Detect which cell encompasses the target text, then output its [X, Y] center coordinate. 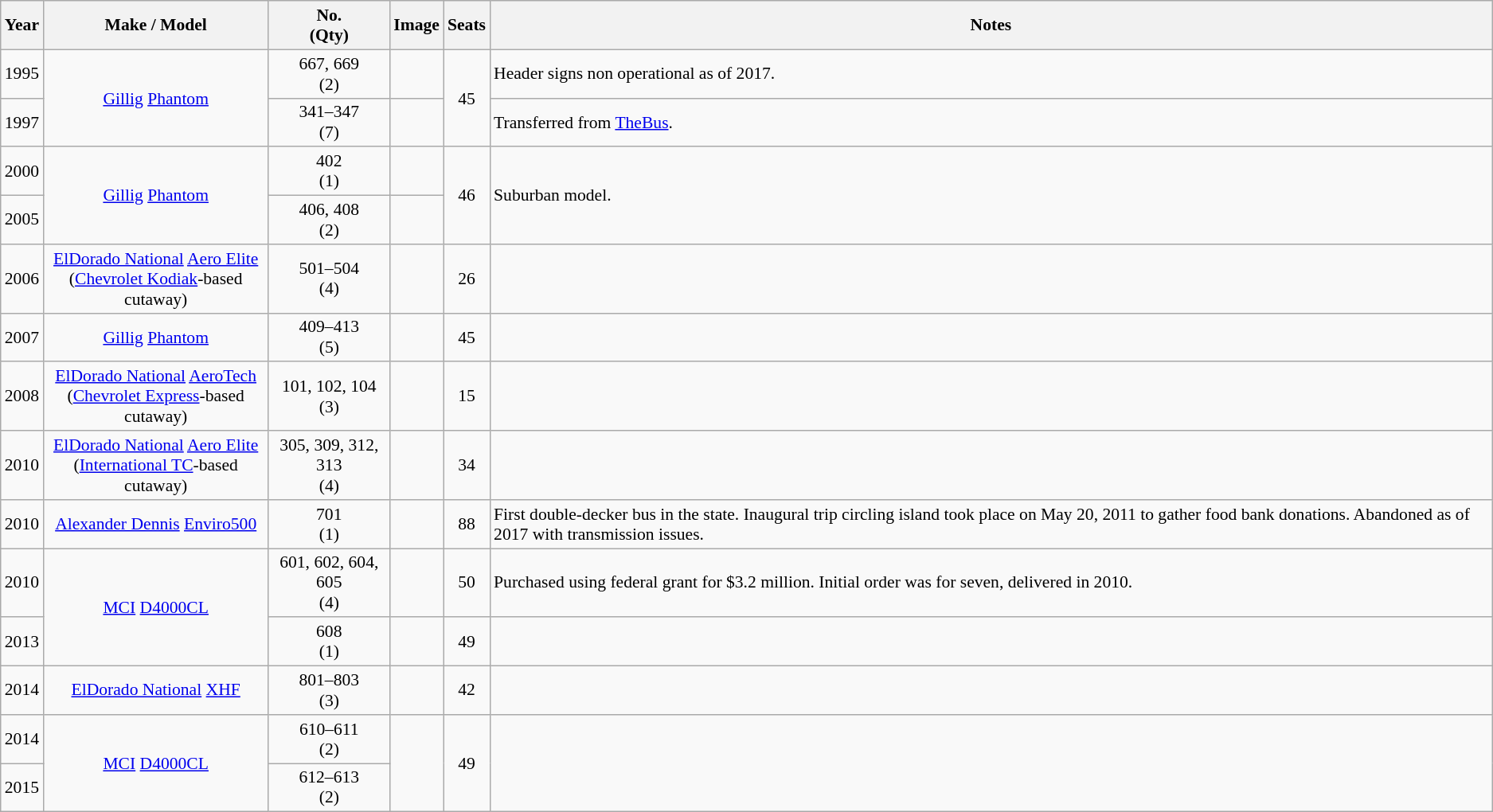
Header signs non operational as of 2017. [991, 73]
Alexander Dennis Enviro500 [156, 524]
2006 [22, 279]
601, 602, 604, 605(4) [329, 583]
Image [416, 25]
402(1) [329, 172]
15 [467, 396]
406, 408(2) [329, 220]
305, 309, 312, 313(4) [329, 465]
1997 [22, 123]
ElDorado National Aero Elite(International TC-based cutaway) [156, 465]
Seats [467, 25]
610–611(2) [329, 739]
501–504(4) [329, 279]
No.(Qty) [329, 25]
ElDorado National AeroTech(Chevrolet Express-based cutaway) [156, 396]
409–413(5) [329, 338]
612–613(2) [329, 788]
Make / Model [156, 25]
101, 102, 104(3) [329, 396]
2013 [22, 642]
Transferred from TheBus. [991, 123]
2015 [22, 788]
801–803(3) [329, 691]
26 [467, 279]
Year [22, 25]
ElDorado National Aero Elite(Chevrolet Kodiak-based cutaway) [156, 279]
50 [467, 583]
34 [467, 465]
2007 [22, 338]
ElDorado National XHF [156, 691]
701(1) [329, 524]
Notes [991, 25]
2000 [22, 172]
1995 [22, 73]
88 [467, 524]
Purchased using federal grant for $3.2 million. Initial order was for seven, delivered in 2010. [991, 583]
341–347(7) [329, 123]
2005 [22, 220]
667, 669(2) [329, 73]
Suburban model. [991, 196]
608(1) [329, 642]
46 [467, 196]
2008 [22, 396]
42 [467, 691]
